Pinpoint the cell where the given text exists, returning its (x, y) midpoint coordinate. 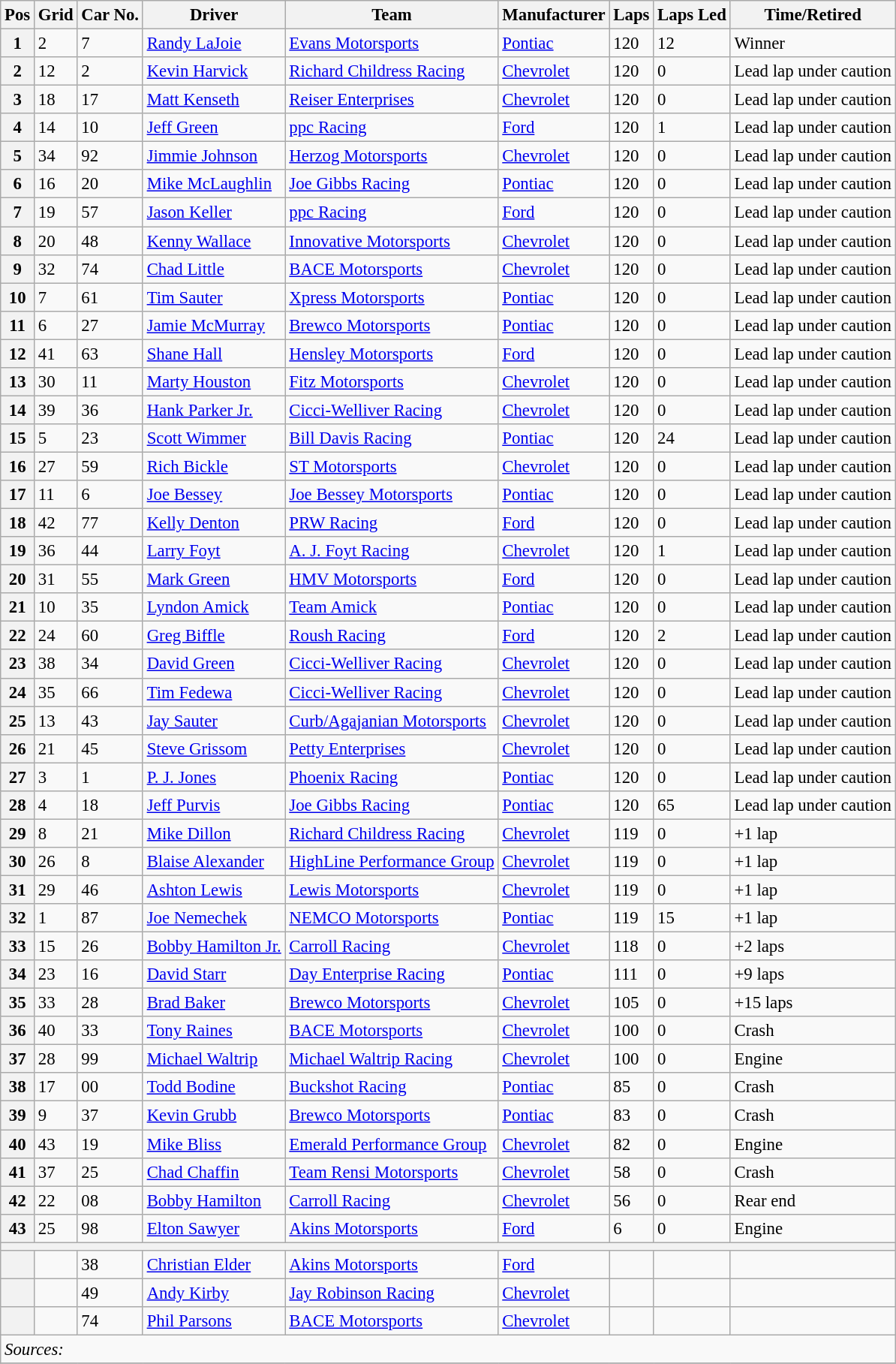
48 (110, 241)
PRW Racing (392, 523)
Driver (214, 15)
Jamie McMurray (214, 325)
Matt Kenseth (214, 100)
Kenny Wallace (214, 241)
Mike Dillon (214, 833)
Tim Sauter (214, 297)
105 (632, 1003)
Roush Racing (392, 636)
Manufacturer (554, 15)
46 (110, 890)
Fitz Motorsports (392, 382)
92 (110, 156)
63 (110, 354)
Innovative Motorsports (392, 241)
David Starr (214, 974)
Reiser Enterprises (392, 100)
Scott Wimmer (214, 438)
Petty Enterprises (392, 748)
Laps (632, 15)
Bobby Hamilton (214, 1200)
Steve Grissom (214, 748)
60 (110, 636)
99 (110, 1059)
59 (110, 466)
Kelly Denton (214, 523)
Mark Green (214, 580)
Elton Sawyer (214, 1228)
Ashton Lewis (214, 890)
08 (110, 1200)
NEMCO Motorsports (392, 918)
65 (692, 805)
Joe Bessey Motorsports (392, 495)
Jason Keller (214, 212)
Emerald Performance Group (392, 1144)
118 (632, 947)
Rear end (813, 1200)
Winner (813, 44)
Chad Chaffin (214, 1172)
+9 laps (813, 974)
Lyndon Amick (214, 607)
Todd Bodine (214, 1088)
Hank Parker Jr. (214, 410)
57 (110, 212)
Time/Retired (813, 15)
Blaise Alexander (214, 862)
Phoenix Racing (392, 777)
Jay Robinson Racing (392, 1293)
87 (110, 918)
Hensley Motorsports (392, 354)
Tim Fedewa (214, 692)
Bobby Hamilton Jr. (214, 947)
58 (632, 1172)
Mike Bliss (214, 1144)
Christian Elder (214, 1265)
Lewis Motorsports (392, 890)
Team (392, 15)
Jimmie Johnson (214, 156)
61 (110, 297)
Randy LaJoie (214, 44)
85 (632, 1088)
Phil Parsons (214, 1321)
Michael Waltrip Racing (392, 1059)
49 (110, 1293)
A. J. Foyt Racing (392, 551)
Xpress Motorsports (392, 297)
ST Motorsports (392, 466)
Pos (18, 15)
00 (110, 1088)
Evans Motorsports (392, 44)
HighLine Performance Group (392, 862)
Jay Sauter (214, 721)
56 (632, 1200)
Greg Biffle (214, 636)
Joe Nemechek (214, 918)
Team Amick (392, 607)
Jeff Green (214, 128)
98 (110, 1228)
Andy Kirby (214, 1293)
P. J. Jones (214, 777)
44 (110, 551)
Day Enterprise Racing (392, 974)
Laps Led (692, 15)
Chad Little (214, 269)
Kevin Grubb (214, 1116)
Joe Bessey (214, 495)
82 (632, 1144)
Team Rensi Motorsports (392, 1172)
Jeff Purvis (214, 805)
Grid (56, 15)
77 (110, 523)
45 (110, 748)
Marty Houston (214, 382)
Bill Davis Racing (392, 438)
83 (632, 1116)
111 (632, 974)
+2 laps (813, 947)
Buckshot Racing (392, 1088)
Brad Baker (214, 1003)
Herzog Motorsports (392, 156)
+15 laps (813, 1003)
Kevin Harvick (214, 71)
66 (110, 692)
David Green (214, 664)
Sources: (448, 1349)
HMV Motorsports (392, 580)
Shane Hall (214, 354)
Curb/Agajanian Motorsports (392, 721)
Tony Raines (214, 1031)
Larry Foyt (214, 551)
Michael Waltrip (214, 1059)
Rich Bickle (214, 466)
Car No. (110, 15)
55 (110, 580)
Mike McLaughlin (214, 184)
